Output the [x, y] coordinate of the center of the cell containing the given text.  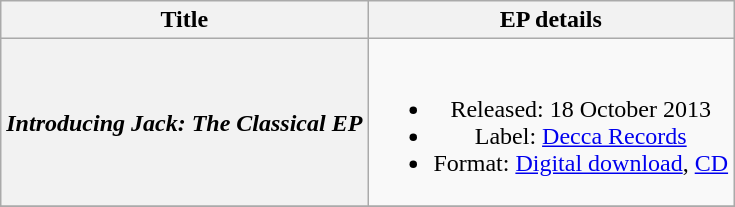
EP details [551, 20]
Introducing Jack: The Classical EP [184, 122]
Released: 18 October 2013Label: Decca RecordsFormat: Digital download, CD [551, 122]
Title [184, 20]
